Determine the (x, y) coordinate at the center of the cell enclosing the given text.  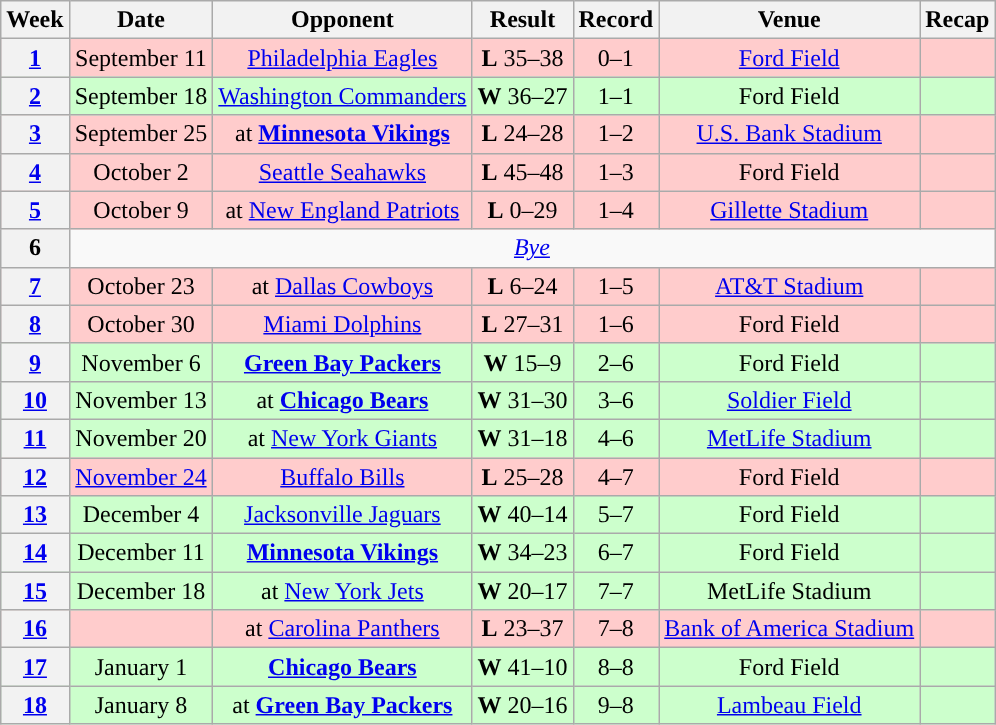
Lambeau Field (790, 705)
L 35–38 (522, 58)
18 (35, 705)
Seattle Seahawks (342, 172)
5 (35, 210)
4 (35, 172)
at Dallas Cowboys (342, 286)
10 (35, 400)
7–8 (616, 629)
September 25 (141, 134)
W 20–16 (522, 705)
January 8 (141, 705)
Date (141, 20)
at Chicago Bears (342, 400)
at New York Giants (342, 438)
Green Bay Packers (342, 362)
1–2 (616, 134)
Philadelphia Eagles (342, 58)
Chicago Bears (342, 667)
1–3 (616, 172)
November 20 (141, 438)
9 (35, 362)
Minnesota Vikings (342, 553)
U.S. Bank Stadium (790, 134)
L 25–28 (522, 477)
December 4 (141, 515)
W 15–9 (522, 362)
L 6–24 (522, 286)
8–8 (616, 667)
L 24–28 (522, 134)
1–5 (616, 286)
16 (35, 629)
9–8 (616, 705)
AT&T Stadium (790, 286)
W 34–23 (522, 553)
2 (35, 96)
Buffalo Bills (342, 477)
W 20–17 (522, 591)
October 2 (141, 172)
L 0–29 (522, 210)
11 (35, 438)
Venue (790, 20)
Record (616, 20)
2–6 (616, 362)
October 9 (141, 210)
December 11 (141, 553)
W 40–14 (522, 515)
Result (522, 20)
0–1 (616, 58)
6 (35, 248)
Jacksonville Jaguars (342, 515)
September 11 (141, 58)
W 36–27 (522, 96)
12 (35, 477)
L 45–48 (522, 172)
September 18 (141, 96)
6–7 (616, 553)
Gillette Stadium (790, 210)
at New York Jets (342, 591)
3–6 (616, 400)
3 (35, 134)
Week (35, 20)
Bye (532, 248)
5–7 (616, 515)
Recap (958, 20)
15 (35, 591)
November 24 (141, 477)
Bank of America Stadium (790, 629)
1–1 (616, 96)
4–7 (616, 477)
Washington Commanders (342, 96)
7–7 (616, 591)
14 (35, 553)
4–6 (616, 438)
L 23–37 (522, 629)
at Carolina Panthers (342, 629)
W 31–30 (522, 400)
1 (35, 58)
January 1 (141, 667)
7 (35, 286)
October 23 (141, 286)
at Green Bay Packers (342, 705)
Soldier Field (790, 400)
13 (35, 515)
at New England Patriots (342, 210)
Opponent (342, 20)
Miami Dolphins (342, 324)
1–6 (616, 324)
L 27–31 (522, 324)
at Minnesota Vikings (342, 134)
17 (35, 667)
1–4 (616, 210)
November 13 (141, 400)
November 6 (141, 362)
December 18 (141, 591)
W 41–10 (522, 667)
8 (35, 324)
October 30 (141, 324)
W 31–18 (522, 438)
